From the cell containing the given text, extract its center point as [x, y] coordinate. 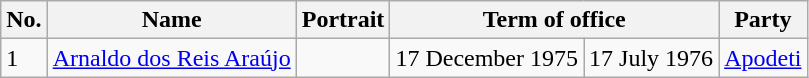
Arnaldo dos Reis Araújo [172, 58]
17 December 1975 [487, 58]
Name [172, 20]
Apodeti [763, 58]
Portrait [343, 20]
Party [763, 20]
1 [24, 58]
Term of office [554, 20]
No. [24, 20]
17 July 1976 [652, 58]
